Search for the cell housing the specified text and yield its (X, Y) center coordinate. 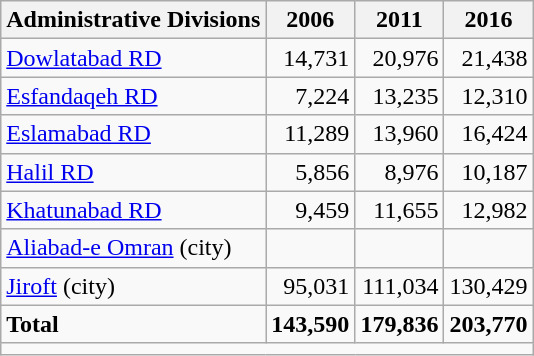
Administrative Divisions (134, 20)
16,424 (488, 134)
12,310 (488, 96)
Dowlatabad RD (134, 58)
Khatunabad RD (134, 210)
13,235 (400, 96)
21,438 (488, 58)
179,836 (400, 324)
2016 (488, 20)
5,856 (310, 172)
12,982 (488, 210)
8,976 (400, 172)
7,224 (310, 96)
Halil RD (134, 172)
Total (134, 324)
111,034 (400, 286)
13,960 (400, 134)
Aliabad-e Omran (city) (134, 248)
95,031 (310, 286)
20,976 (400, 58)
Jiroft (city) (134, 286)
130,429 (488, 286)
11,289 (310, 134)
14,731 (310, 58)
2011 (400, 20)
9,459 (310, 210)
11,655 (400, 210)
Esfandaqeh RD (134, 96)
10,187 (488, 172)
2006 (310, 20)
203,770 (488, 324)
143,590 (310, 324)
Eslamabad RD (134, 134)
